For the text-containing cell, return its midpoint in (X, Y) coordinate format. 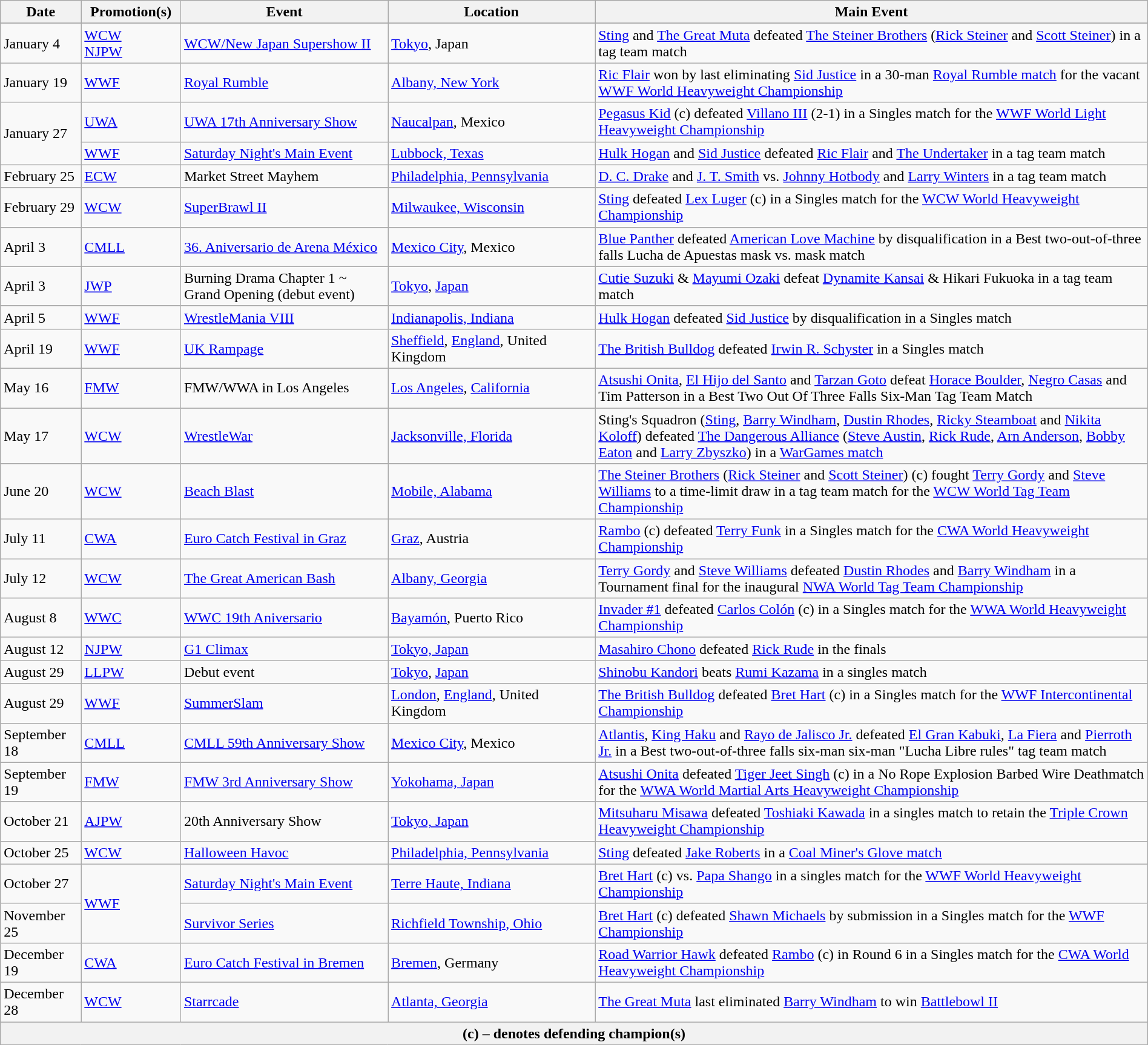
Rambo (c) defeated Terry Funk in a Singles match for the CWA World Heavyweight Championship (872, 539)
AJPW (131, 821)
WCWNJPW (131, 44)
Main Event (872, 12)
October 27 (41, 884)
Albany, Georgia (492, 579)
WrestleMania VIII (284, 317)
September 18 (41, 742)
Location (492, 12)
Promotion(s) (131, 12)
Jacksonville, Florida (492, 436)
Hulk Hogan defeated Sid Justice by disqualification in a Singles match (872, 317)
G1 Climax (284, 649)
Bret Hart (c) defeated Shawn Michaels by submission in a Singles match for the WWF Championship (872, 923)
JWP (131, 286)
October 25 (41, 852)
May 16 (41, 387)
Road Warrior Hawk defeated Rambo (c) in Round 6 in a Singles match for the CWA World Heavyweight Championship (872, 963)
Debut event (284, 672)
December 19 (41, 963)
Sting defeated Jake Roberts in a Coal Miner's Glove match (872, 852)
Euro Catch Festival in Graz (284, 539)
Sting defeated Lex Luger (c) in a Singles match for the WCW World Heavyweight Championship (872, 207)
WrestleWar (284, 436)
D. C. Drake and J. T. Smith vs. Johnny Hotbody and Larry Winters in a tag team match (872, 176)
Mitsuharu Misawa defeated Toshiaki Kawada in a singles match to retain the Triple Crown Heavyweight Championship (872, 821)
Atsushi Onita defeated Tiger Jeet Singh (c) in a No Rope Explosion Barbed Wire Deathmatch for the WWA World Martial Arts Heavyweight Championship (872, 782)
ECW (131, 176)
June 20 (41, 492)
Date (41, 12)
Sting and The Great Muta defeated The Steiner Brothers (Rick Steiner and Scott Steiner) in a tag team match (872, 44)
August 8 (41, 618)
Ric Flair won by last eliminating Sid Justice in a 30-man Royal Rumble match for the vacant WWF World Heavyweight Championship (872, 82)
Mobile, Alabama (492, 492)
Event (284, 12)
Blue Panther defeated American Love Machine by disqualification in a Best two-out-of-three falls Lucha de Apuestas mask vs. mask match (872, 247)
Bremen, Germany (492, 963)
Atlanta, Georgia (492, 1001)
LLPW (131, 672)
Masahiro Chono defeated Rick Rude in the finals (872, 649)
Burning Drama Chapter 1 ~ Grand Opening (debut event) (284, 286)
Richfield Township, Ohio (492, 923)
Pegasus Kid (c) defeated Villano III (2-1) in a Singles match for the WWF World Light Heavyweight Championship (872, 122)
Graz, Austria (492, 539)
WWC 19th Aniversario (284, 618)
April 5 (41, 317)
May 17 (41, 436)
October 21 (41, 821)
UWA (131, 122)
FMW 3rd Anniversary Show (284, 782)
36. Aniversario de Arena México (284, 247)
Euro Catch Festival in Bremen (284, 963)
Milwaukee, Wisconsin (492, 207)
NJPW (131, 649)
Terre Haute, Indiana (492, 884)
November 25 (41, 923)
Royal Rumble (284, 82)
FMW/WWA in Los Angeles (284, 387)
Bayamón, Puerto Rico (492, 618)
The British Bulldog defeated Irwin R. Schyster in a Singles match (872, 349)
20th Anniversary Show (284, 821)
Cutie Suzuki & Mayumi Ozaki defeat Dynamite Kansai & Hikari Fukuoka in a tag team match (872, 286)
January 27 (41, 133)
Survivor Series (284, 923)
August 12 (41, 649)
Market Street Mayhem (284, 176)
SummerSlam (284, 704)
Shinobu Kandori beats Rumi Kazama in a singles match (872, 672)
WWC (131, 618)
September 19 (41, 782)
July 12 (41, 579)
Los Angeles, California (492, 387)
Hulk Hogan and Sid Justice defeated Ric Flair and The Undertaker in a tag team match (872, 153)
February 29 (41, 207)
London, England, United Kingdom (492, 704)
The British Bulldog defeated Bret Hart (c) in a Singles match for the WWF Intercontinental Championship (872, 704)
Starrcade (284, 1001)
Albany, New York (492, 82)
February 25 (41, 176)
(c) – denotes defending champion(s) (574, 1033)
Indianapolis, Indiana (492, 317)
Bret Hart (c) vs. Papa Shango in a singles match for the WWF World Heavyweight Championship (872, 884)
UK Rampage (284, 349)
SuperBrawl II (284, 207)
January 19 (41, 82)
Naucalpan, Mexico (492, 122)
Invader #1 defeated Carlos Colón (c) in a Singles match for the WWA World Heavyweight Championship (872, 618)
Lubbock, Texas (492, 153)
WCW/New Japan Supershow II (284, 44)
The Great Muta last eliminated Barry Windham to win Battlebowl II (872, 1001)
The Great American Bash (284, 579)
UWA 17th Anniversary Show (284, 122)
April 19 (41, 349)
December 28 (41, 1001)
Terry Gordy and Steve Williams defeated Dustin Rhodes and Barry Windham in a Tournament final for the inaugural NWA World Tag Team Championship (872, 579)
Yokohama, Japan (492, 782)
Halloween Havoc (284, 852)
Sheffield, England, United Kingdom (492, 349)
Beach Blast (284, 492)
CMLL 59th Anniversary Show (284, 742)
July 11 (41, 539)
January 4 (41, 44)
